Output the (x, y) coordinate of the center of the cell containing the given text.  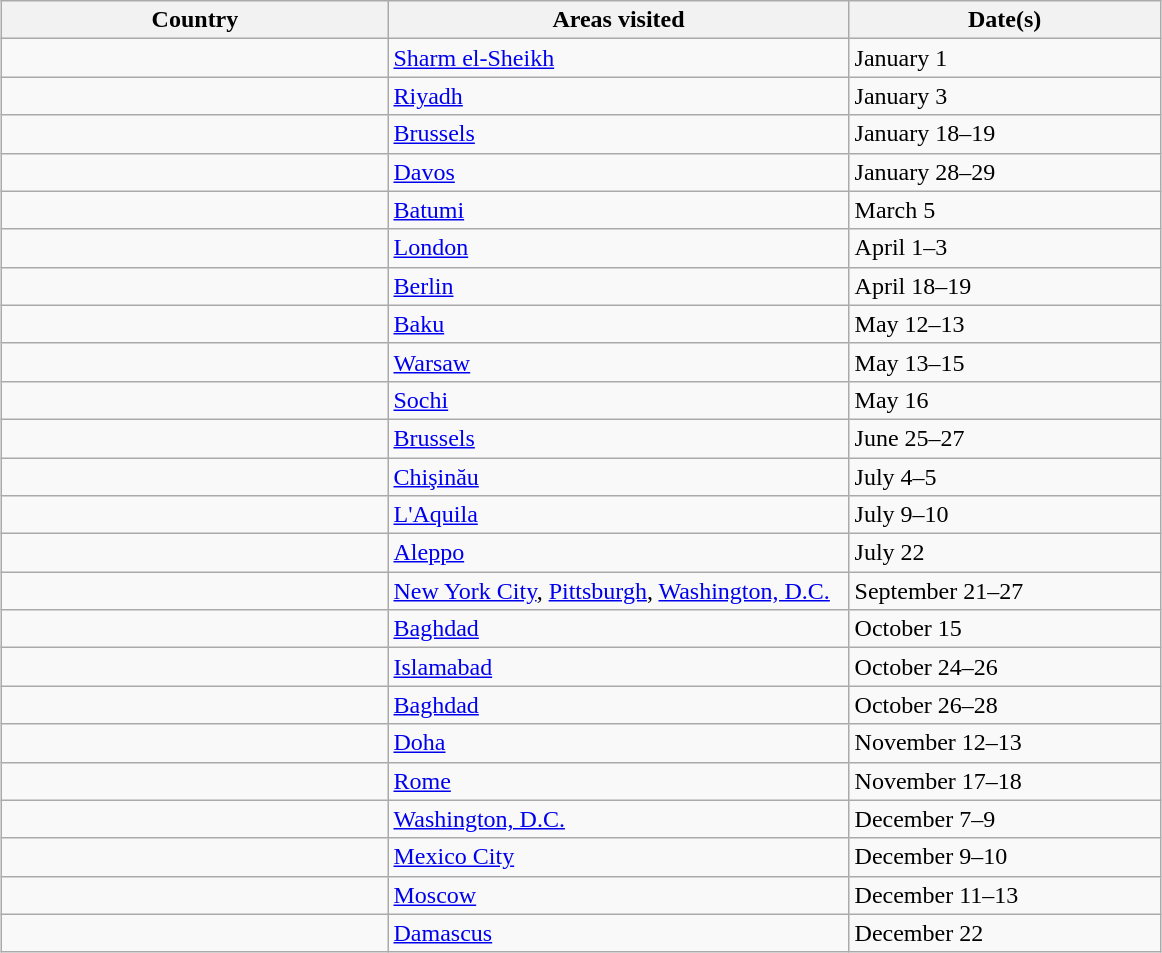
Rome (618, 781)
December 7–9 (1004, 819)
October 24–26 (1004, 667)
May 13–15 (1004, 362)
Chişinău (618, 477)
Sharm el-Sheikh (618, 58)
January 1 (1004, 58)
Riyadh (618, 96)
March 5 (1004, 210)
Washington, D.C. (618, 819)
Davos (618, 172)
Aleppo (618, 553)
May 12–13 (1004, 324)
July 9–10 (1004, 515)
Warsaw (618, 362)
Damascus (618, 933)
New York City, Pittsburgh, Washington, D.C. (618, 591)
Country (195, 20)
April 18–19 (1004, 286)
Islamabad (618, 667)
Doha (618, 743)
December 22 (1004, 933)
December 9–10 (1004, 857)
Berlin (618, 286)
Sochi (618, 400)
January 18–19 (1004, 134)
Moscow (618, 895)
Mexico City (618, 857)
April 1–3 (1004, 248)
Date(s) (1004, 20)
January 28–29 (1004, 172)
September 21–27 (1004, 591)
Batumi (618, 210)
November 12–13 (1004, 743)
Baku (618, 324)
November 17–18 (1004, 781)
London (618, 248)
May 16 (1004, 400)
October 15 (1004, 629)
L'Aquila (618, 515)
January 3 (1004, 96)
December 11–13 (1004, 895)
July 4–5 (1004, 477)
July 22 (1004, 553)
Areas visited (618, 20)
June 25–27 (1004, 438)
October 26–28 (1004, 705)
